Extract the [x, y] coordinate from the center of the cell holding the provided text.  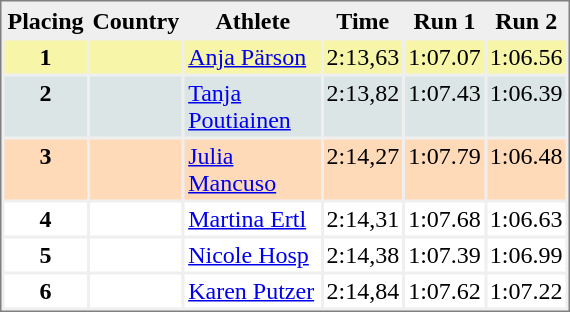
Martina Ertl [252, 218]
Tanja Poutiainen [252, 106]
1:06.63 [526, 218]
4 [45, 218]
1:06.48 [526, 170]
1:07.62 [444, 290]
1:06.99 [526, 254]
1 [45, 56]
Run 1 [444, 20]
1:06.56 [526, 56]
6 [45, 290]
2:13,82 [362, 106]
Julia Mancuso [252, 170]
Karen Putzer [252, 290]
1:07.43 [444, 106]
2:13,63 [362, 56]
1:07.07 [444, 56]
1:07.79 [444, 170]
Time [362, 20]
2:14,27 [362, 170]
Athlete [252, 20]
3 [45, 170]
Country [136, 20]
5 [45, 254]
1:07.22 [526, 290]
1:06.39 [526, 106]
Anja Pärson [252, 56]
Placing [45, 20]
Nicole Hosp [252, 254]
1:07.39 [444, 254]
Run 2 [526, 20]
2:14,31 [362, 218]
2:14,84 [362, 290]
2 [45, 106]
2:14,38 [362, 254]
1:07.68 [444, 218]
